Pinpoint the cell where the given text exists, returning its (x, y) midpoint coordinate. 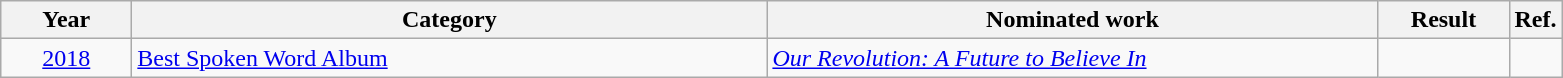
Our Revolution: A Future to Believe In (1072, 58)
Best Spoken Word Album (450, 58)
Year (66, 20)
Category (450, 20)
Ref. (1536, 20)
Nominated work (1072, 20)
2018 (66, 58)
Result (1444, 20)
